For the text-containing cell, return its midpoint in (x, y) coordinate format. 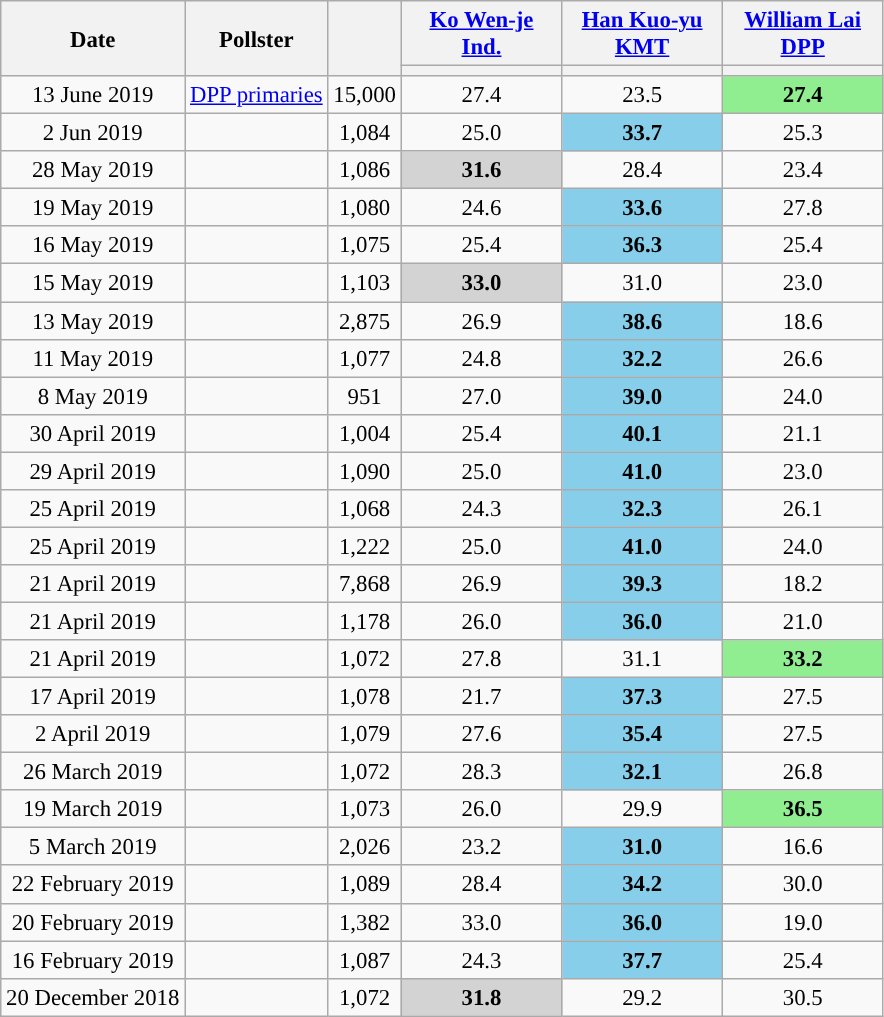
38.6 (642, 321)
31.8 (482, 997)
15 May 2019 (93, 283)
39.3 (642, 584)
35.4 (642, 734)
39.0 (642, 396)
1,075 (364, 245)
37.7 (642, 960)
Date (93, 38)
26 March 2019 (93, 772)
1,103 (364, 283)
21.1 (802, 433)
26.8 (802, 772)
William LaiDPP (802, 34)
2 Jun 2019 (93, 133)
25.3 (802, 133)
32.2 (642, 358)
30.5 (802, 997)
29.2 (642, 997)
1,084 (364, 133)
33.7 (642, 133)
33.2 (802, 659)
13 June 2019 (93, 95)
37.3 (642, 697)
11 May 2019 (93, 358)
2,026 (364, 847)
19 March 2019 (93, 809)
2 April 2019 (93, 734)
32.1 (642, 772)
30.0 (802, 885)
29 April 2019 (93, 471)
1,077 (364, 358)
27.0 (482, 396)
1,178 (364, 621)
Han Kuo-yuKMT (642, 34)
31.1 (642, 659)
23.5 (642, 95)
40.1 (642, 433)
33.6 (642, 208)
16 May 2019 (93, 245)
1,078 (364, 697)
24.6 (482, 208)
26.1 (802, 509)
24.8 (482, 358)
1,004 (364, 433)
36.5 (802, 809)
32.3 (642, 509)
1,086 (364, 170)
23.2 (482, 847)
30 April 2019 (93, 433)
15,000 (364, 95)
18.6 (802, 321)
16 February 2019 (93, 960)
951 (364, 396)
1,382 (364, 922)
29.9 (642, 809)
28 May 2019 (93, 170)
18.2 (802, 584)
7,868 (364, 584)
17 April 2019 (93, 697)
20 December 2018 (93, 997)
27.6 (482, 734)
Pollster (256, 38)
1,073 (364, 809)
13 May 2019 (93, 321)
19 May 2019 (93, 208)
Ko Wen-jeInd. (482, 34)
8 May 2019 (93, 396)
23.4 (802, 170)
1,222 (364, 546)
16.6 (802, 847)
1,090 (364, 471)
19.0 (802, 922)
22 February 2019 (93, 885)
5 March 2019 (93, 847)
1,087 (364, 960)
1,080 (364, 208)
1,068 (364, 509)
DPP primaries (256, 95)
21.0 (802, 621)
20 February 2019 (93, 922)
26.6 (802, 358)
31.6 (482, 170)
1,079 (364, 734)
21.7 (482, 697)
28.3 (482, 772)
36.3 (642, 245)
1,089 (364, 885)
34.2 (642, 885)
2,875 (364, 321)
